Output the (X, Y) coordinate of the center of the cell containing the given text.  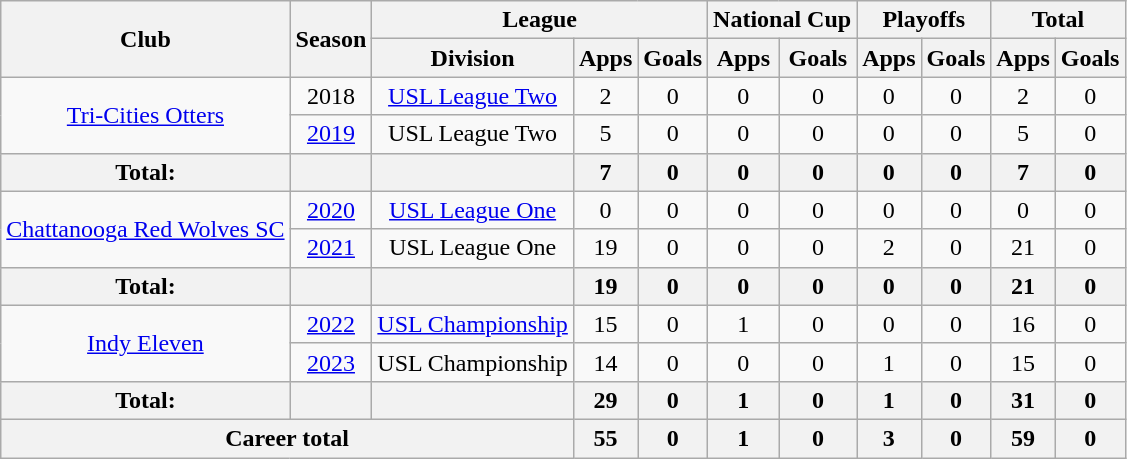
2023 (331, 362)
Career total (288, 438)
16 (1023, 324)
Division (473, 58)
2020 (331, 210)
14 (605, 362)
59 (1023, 438)
Playoffs (924, 20)
2018 (331, 96)
2022 (331, 324)
Season (331, 39)
2021 (331, 248)
League (540, 20)
3 (889, 438)
29 (605, 400)
2019 (331, 134)
55 (605, 438)
Chattanooga Red Wolves SC (146, 229)
Tri-Cities Otters (146, 115)
Total (1058, 20)
31 (1023, 400)
Indy Eleven (146, 343)
National Cup (782, 20)
Club (146, 39)
